Identify which cell holds the provided text, then report its (X, Y) central coordinate. 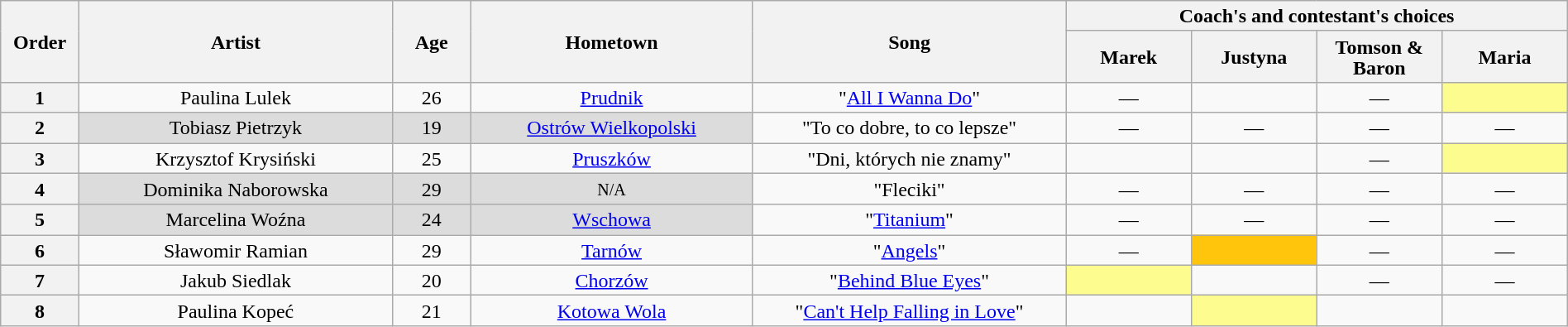
24 (432, 220)
25 (432, 157)
"To co dobre, to co lepsze" (910, 127)
Tarnów (612, 250)
Krzysztof Krysiński (235, 157)
Ostrów Wielkopolski (612, 127)
Justyna (1255, 56)
Marcelina Woźna (235, 220)
26 (432, 98)
6 (40, 250)
Tobiasz Pietrzyk (235, 127)
Kotowa Wola (612, 311)
21 (432, 311)
Artist (235, 41)
19 (432, 127)
Coach's and contestant's choices (1317, 17)
"Dni, których nie znamy" (910, 157)
N/A (612, 189)
"Behind Blue Eyes" (910, 280)
Chorzów (612, 280)
5 (40, 220)
2 (40, 127)
Maria (1505, 56)
3 (40, 157)
20 (432, 280)
Song (910, 41)
Dominika Naborowska (235, 189)
Tomson & Baron (1379, 56)
"Fleciki" (910, 189)
1 (40, 98)
Jakub Siedlak (235, 280)
7 (40, 280)
Sławomir Ramian (235, 250)
Prudnik (612, 98)
Age (432, 41)
Paulina Lulek (235, 98)
Pruszków (612, 157)
Paulina Kopeć (235, 311)
"All I Wanna Do" (910, 98)
Order (40, 41)
"Can't Help Falling in Love" (910, 311)
"Angels" (910, 250)
Wschowa (612, 220)
"Titanium" (910, 220)
4 (40, 189)
Marek (1129, 56)
Hometown (612, 41)
8 (40, 311)
